Locate the cell with the specified text and output its (x, y) center coordinate. 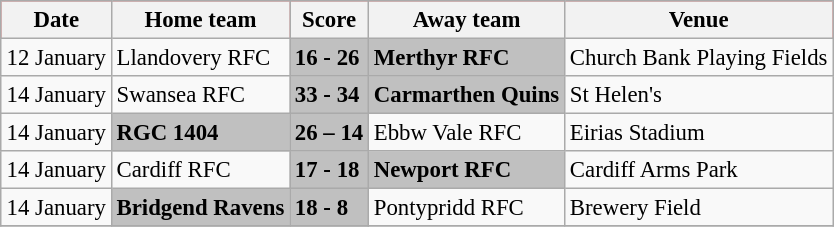
33 - 34 (330, 95)
RGC 1404 (200, 133)
16 - 26 (330, 57)
Pontypridd RFC (467, 208)
Ebbw Vale RFC (467, 133)
Score (330, 20)
Eirias Stadium (699, 133)
Carmarthen Quins (467, 95)
Away team (467, 20)
18 - 8 (330, 208)
Date (56, 20)
Brewery Field (699, 208)
Venue (699, 20)
Swansea RFC (200, 95)
Home team (200, 20)
St Helen's (699, 95)
Llandovery RFC (200, 57)
Bridgend Ravens (200, 208)
Cardiff RFC (200, 170)
Newport RFC (467, 170)
12 January (56, 57)
17 - 18 (330, 170)
Cardiff Arms Park (699, 170)
Church Bank Playing Fields (699, 57)
Merthyr RFC (467, 57)
26 – 14 (330, 133)
